Determine the (X, Y) coordinate at the center of the cell enclosing the given text.  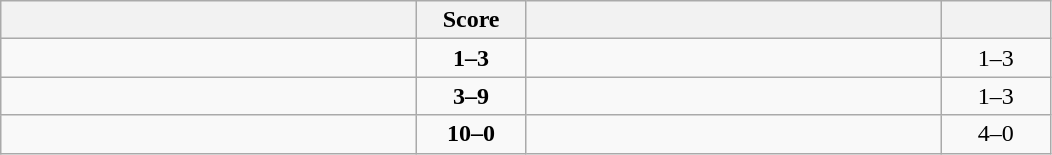
4–0 (996, 134)
Score (472, 20)
3–9 (472, 96)
10–0 (472, 134)
